Return the (X, Y) coordinate for the center point of the cell that contains the specified text.  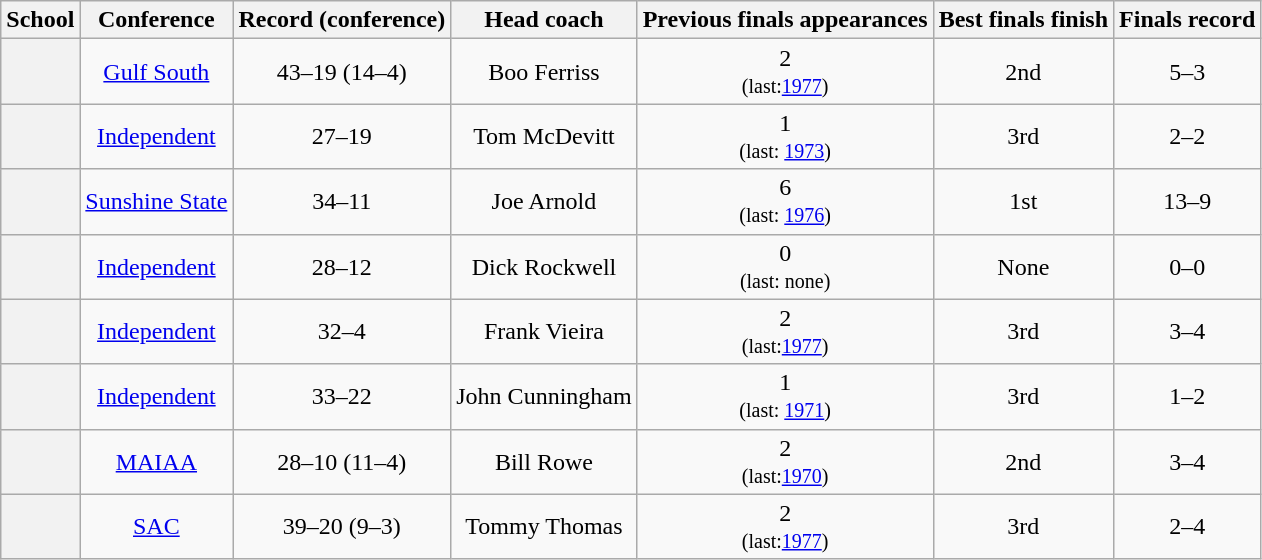
2–2 (1188, 136)
1–2 (1188, 396)
27–19 (342, 136)
34–11 (342, 202)
Record (conference) (342, 20)
28–12 (342, 266)
1 (last: 1971) (785, 396)
32–4 (342, 332)
2 (last:1970) (785, 462)
Tommy Thomas (544, 526)
Sunshine State (156, 202)
0–0 (1188, 266)
Dick Rockwell (544, 266)
Conference (156, 20)
Previous finals appearances (785, 20)
Best finals finish (1023, 20)
SAC (156, 526)
Boo Ferriss (544, 72)
1st (1023, 202)
John Cunningham (544, 396)
1 (last: 1973) (785, 136)
MAIAA (156, 462)
6 (last: 1976) (785, 202)
2–4 (1188, 526)
Joe Arnold (544, 202)
39–20 (9–3) (342, 526)
5–3 (1188, 72)
None (1023, 266)
Gulf South (156, 72)
43–19 (14–4) (342, 72)
Finals record (1188, 20)
School (40, 20)
Frank Vieira (544, 332)
Head coach (544, 20)
Tom McDevitt (544, 136)
33–22 (342, 396)
13–9 (1188, 202)
Bill Rowe (544, 462)
28–10 (11–4) (342, 462)
0 (last: none) (785, 266)
